For the text-containing cell, return its midpoint in [x, y] coordinate format. 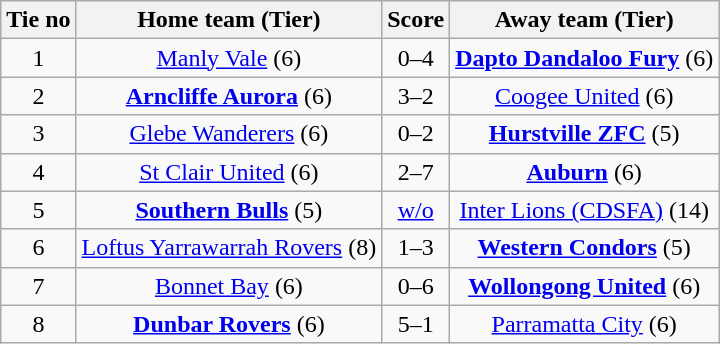
1 [38, 58]
0–4 [416, 58]
5–1 [416, 324]
2–7 [416, 172]
Parramatta City (6) [584, 324]
Southern Bulls (5) [229, 210]
St Clair United (6) [229, 172]
w/o [416, 210]
Manly Vale (6) [229, 58]
Inter Lions (CDSFA) (14) [584, 210]
5 [38, 210]
Score [416, 20]
Dapto Dandaloo Fury (6) [584, 58]
Glebe Wanderers (6) [229, 134]
Hurstville ZFC (5) [584, 134]
0–2 [416, 134]
2 [38, 96]
Dunbar Rovers (6) [229, 324]
8 [38, 324]
0–6 [416, 286]
Western Condors (5) [584, 248]
Loftus Yarrawarrah Rovers (8) [229, 248]
Home team (Tier) [229, 20]
Away team (Tier) [584, 20]
Bonnet Bay (6) [229, 286]
Wollongong United (6) [584, 286]
Auburn (6) [584, 172]
3–2 [416, 96]
Tie no [38, 20]
1–3 [416, 248]
6 [38, 248]
7 [38, 286]
Arncliffe Aurora (6) [229, 96]
4 [38, 172]
Coogee United (6) [584, 96]
3 [38, 134]
